Scan for the cell matching the given text and deliver its [X, Y] coordinate at center. 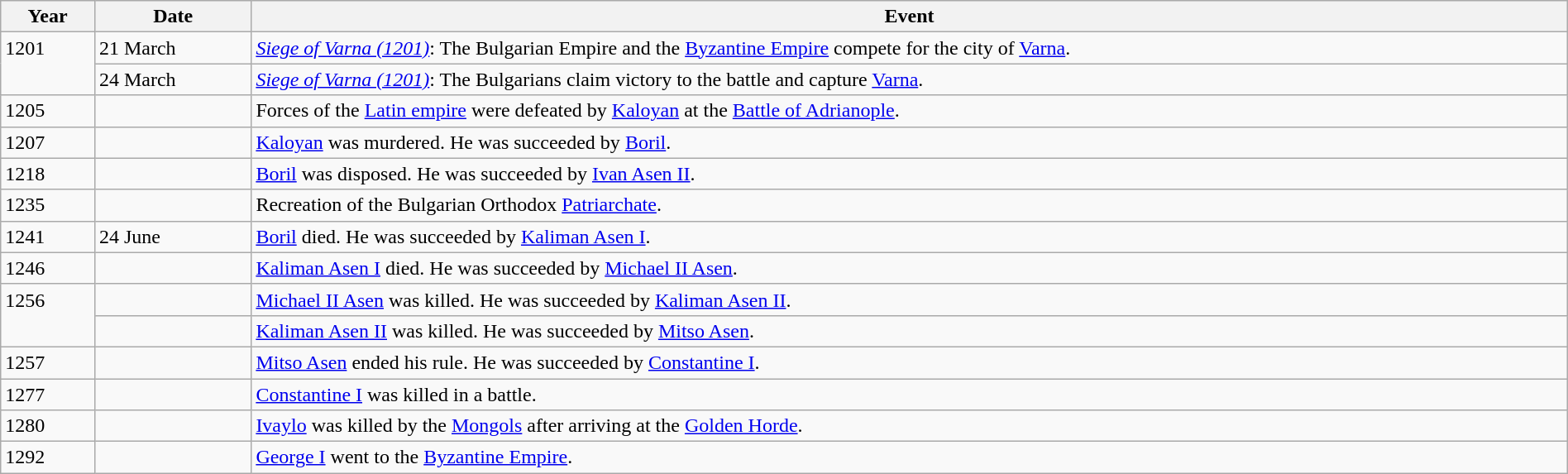
Constantine I was killed in a battle. [910, 395]
1201 [48, 64]
24 March [172, 79]
Event [910, 17]
Siege of Varna (1201): The Bulgarians claim victory to the battle and capture Varna. [910, 79]
Recreation of the Bulgarian Orthodox Patriarchate. [910, 205]
Mitso Asen ended his rule. He was succeeded by Constantine I. [910, 362]
24 June [172, 237]
1257 [48, 362]
1207 [48, 142]
1292 [48, 457]
1256 [48, 315]
Kaliman Asen I died. He was succeeded by Michael II Asen. [910, 268]
1241 [48, 237]
21 March [172, 48]
1246 [48, 268]
Date [172, 17]
1218 [48, 174]
George I went to the Byzantine Empire. [910, 457]
Kaliman Asen II was killed. He was succeeded by Mitso Asen. [910, 331]
Kaloyan was murdered. He was succeeded by Boril. [910, 142]
Boril died. He was succeeded by Kaliman Asen I. [910, 237]
Boril was disposed. He was succeeded by Ivan Asen II. [910, 174]
Michael II Asen was killed. He was succeeded by Kaliman Asen II. [910, 299]
Ivaylo was killed by the Mongols after arriving at the Golden Horde. [910, 426]
Siege of Varna (1201): The Bulgarian Empire and the Byzantine Empire compete for the city of Varna. [910, 48]
1235 [48, 205]
Year [48, 17]
1205 [48, 111]
1280 [48, 426]
1277 [48, 395]
Forces of the Latin empire were defeated by Kaloyan at the Battle of Adrianople. [910, 111]
